Determine the (X, Y) coordinate at the center of the cell enclosing the given text.  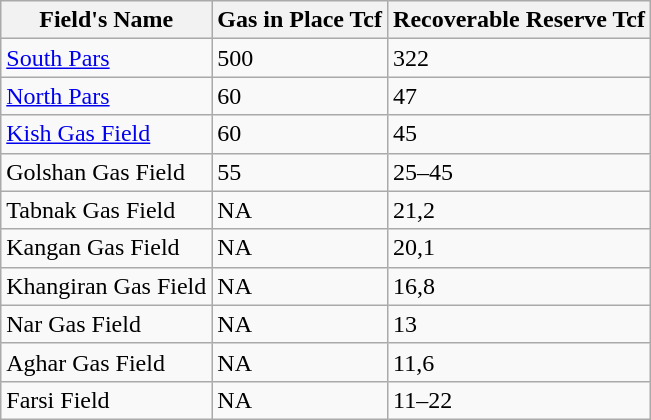
South Pars (106, 58)
25–45 (520, 172)
55 (300, 172)
47 (520, 96)
Gas in Place Tcf (300, 20)
Recoverable Reserve Tcf (520, 20)
45 (520, 134)
Aghar Gas Field (106, 362)
North Pars (106, 96)
Khangiran Gas Field (106, 286)
11–22 (520, 400)
Kish Gas Field (106, 134)
Golshan Gas Field (106, 172)
322 (520, 58)
11,6 (520, 362)
Nar Gas Field (106, 324)
13 (520, 324)
21,2 (520, 210)
500 (300, 58)
20,1 (520, 248)
16,8 (520, 286)
Farsi Field (106, 400)
Tabnak Gas Field (106, 210)
Field's Name (106, 20)
Kangan Gas Field (106, 248)
